Scan for the cell matching the given text and deliver its [x, y] coordinate at center. 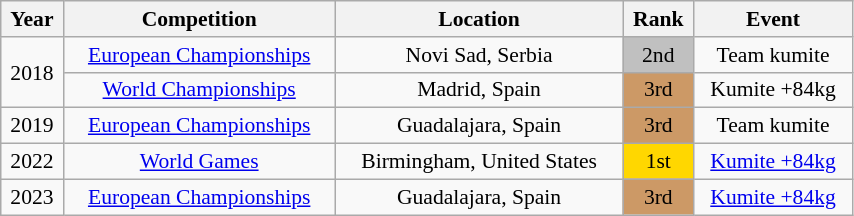
Location [479, 19]
Novi Sad, Serbia [479, 55]
Madrid, Spain [479, 90]
Birmingham, United States [479, 162]
Rank [658, 19]
World Games [199, 162]
2023 [32, 197]
2018 [32, 72]
2nd [658, 55]
2022 [32, 162]
Competition [199, 19]
Year [32, 19]
World Championships [199, 90]
Event [774, 19]
1st [658, 162]
2019 [32, 126]
